Identify which cell holds the provided text, then report its [X, Y] central coordinate. 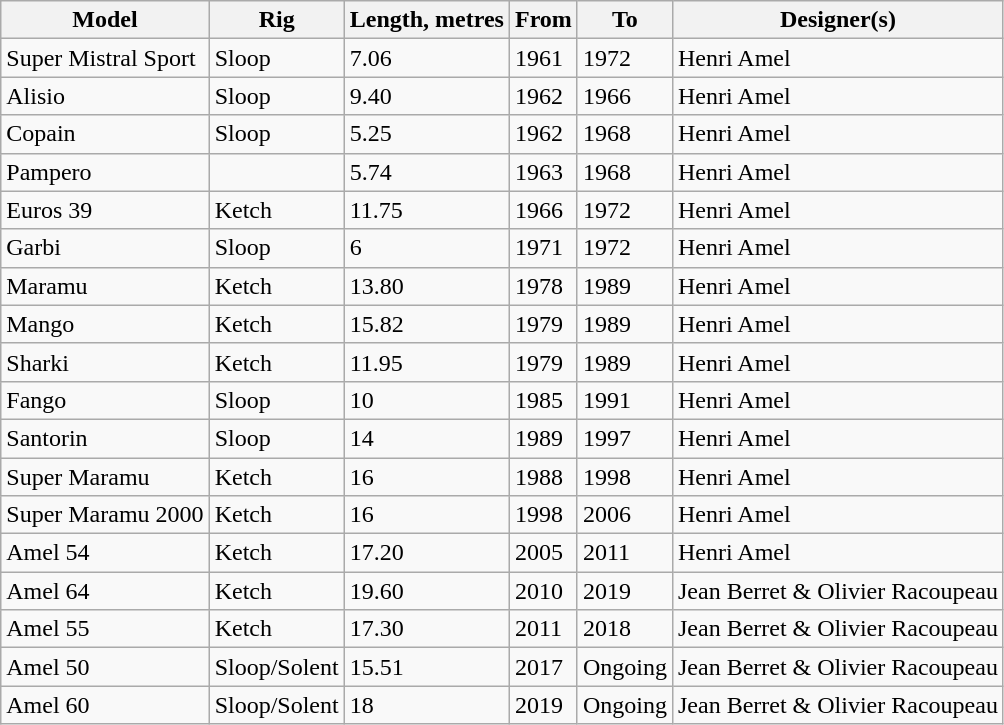
Santorin [105, 438]
Sharki [105, 362]
13.80 [426, 286]
Designer(s) [838, 20]
17.30 [426, 629]
15.82 [426, 324]
5.25 [426, 134]
To [624, 20]
5.74 [426, 172]
Mango [105, 324]
Super Mistral Sport [105, 58]
Euros 39 [105, 210]
18 [426, 705]
2005 [543, 553]
Amel 55 [105, 629]
2017 [543, 667]
Model [105, 20]
1978 [543, 286]
Copain [105, 134]
Alisio [105, 96]
2010 [543, 591]
Length, metres [426, 20]
2018 [624, 629]
Amel 60 [105, 705]
Super Maramu [105, 477]
11.95 [426, 362]
2006 [624, 515]
Super Maramu 2000 [105, 515]
Garbi [105, 248]
Amel 54 [105, 553]
Pampero [105, 172]
1991 [624, 400]
1963 [543, 172]
6 [426, 248]
15.51 [426, 667]
Amel 64 [105, 591]
1985 [543, 400]
From [543, 20]
17.20 [426, 553]
19.60 [426, 591]
Amel 50 [105, 667]
14 [426, 438]
Maramu [105, 286]
10 [426, 400]
Fango [105, 400]
1997 [624, 438]
7.06 [426, 58]
9.40 [426, 96]
1988 [543, 477]
Rig [276, 20]
1971 [543, 248]
1961 [543, 58]
11.75 [426, 210]
